For the text-containing cell, return its midpoint in [x, y] coordinate format. 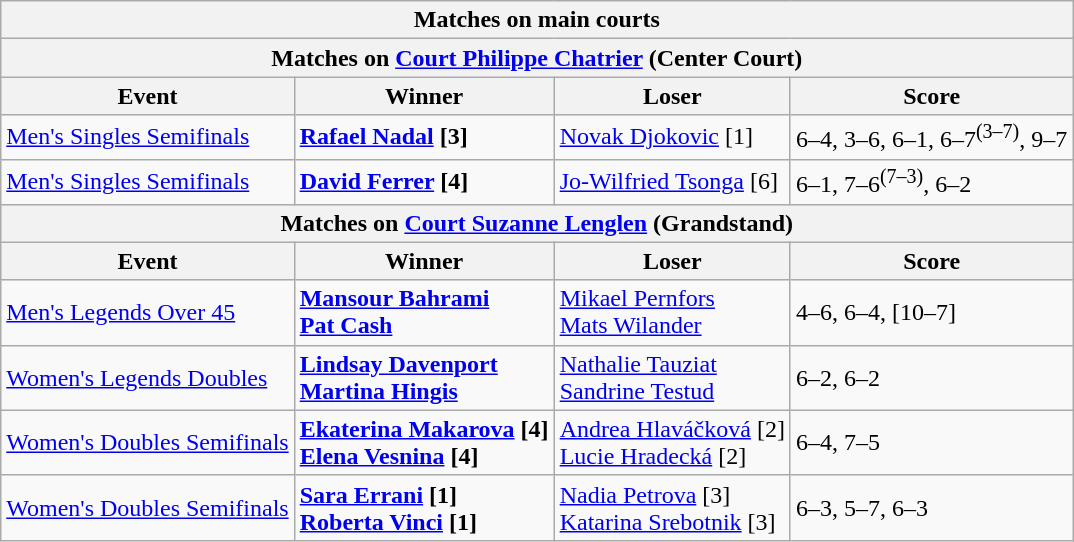
Nadia Petrova [3] Katarina Srebotnik [3] [672, 508]
Novak Djokovic [1] [672, 138]
6–1, 7–6(7–3), 6–2 [931, 182]
6–3, 5–7, 6–3 [931, 508]
6–2, 6–2 [931, 378]
Ekaterina Makarova [4] Elena Vesnina [4] [424, 442]
David Ferrer [4] [424, 182]
Men's Legends Over 45 [148, 312]
Sara Errani [1] Roberta Vinci [1] [424, 508]
6–4, 3–6, 6–1, 6–7(3–7), 9–7 [931, 138]
Matches on Court Philippe Chatrier (Center Court) [537, 58]
Andrea Hlaváčková [2] Lucie Hradecká [2] [672, 442]
6–4, 7–5 [931, 442]
Nathalie Tauziat Sandrine Testud [672, 378]
Matches on main courts [537, 20]
Lindsay Davenport Martina Hingis [424, 378]
Rafael Nadal [3] [424, 138]
Matches on Court Suzanne Lenglen (Grandstand) [537, 223]
Mansour Bahrami Pat Cash [424, 312]
Jo-Wilfried Tsonga [6] [672, 182]
Women's Legends Doubles [148, 378]
4–6, 6–4, [10–7] [931, 312]
Mikael Pernfors Mats Wilander [672, 312]
